Detect which cell encompasses the target text, then output its [X, Y] center coordinate. 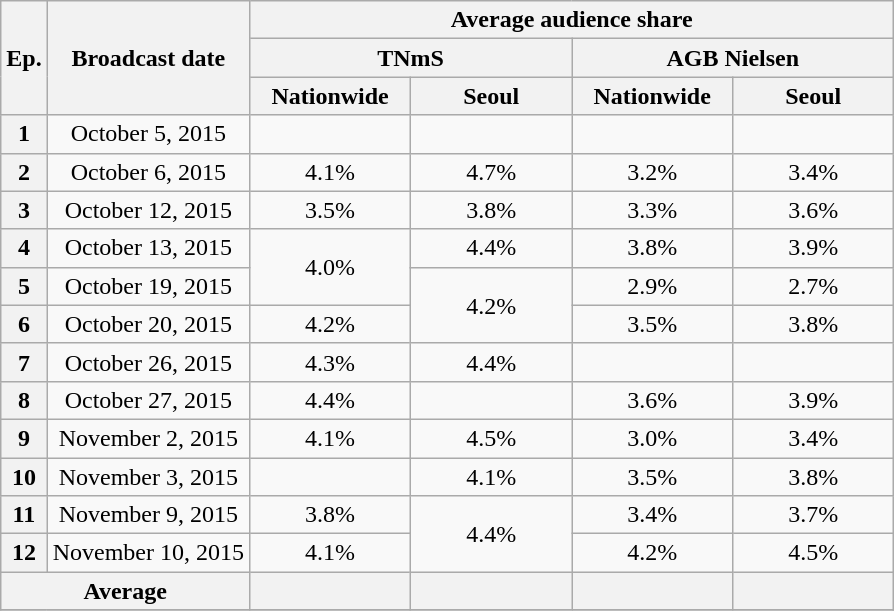
2.9% [652, 286]
Average [126, 591]
Broadcast date [148, 58]
7 [24, 362]
October 27, 2015 [148, 400]
4.7% [492, 172]
October 13, 2015 [148, 248]
12 [24, 553]
11 [24, 515]
TNmS [411, 58]
November 2, 2015 [148, 438]
October 5, 2015 [148, 134]
3.7% [814, 515]
Ep. [24, 58]
9 [24, 438]
October 12, 2015 [148, 210]
3.3% [652, 210]
4 [24, 248]
October 6, 2015 [148, 172]
3.0% [652, 438]
3 [24, 210]
October 26, 2015 [148, 362]
10 [24, 477]
AGB Nielsen [733, 58]
2.7% [814, 286]
3.2% [652, 172]
November 9, 2015 [148, 515]
8 [24, 400]
4.3% [330, 362]
Average audience share [572, 20]
November 10, 2015 [148, 553]
4.0% [330, 267]
6 [24, 324]
5 [24, 286]
1 [24, 134]
November 3, 2015 [148, 477]
October 19, 2015 [148, 286]
2 [24, 172]
October 20, 2015 [148, 324]
